Output the [x, y] coordinate of the center of the cell containing the given text.  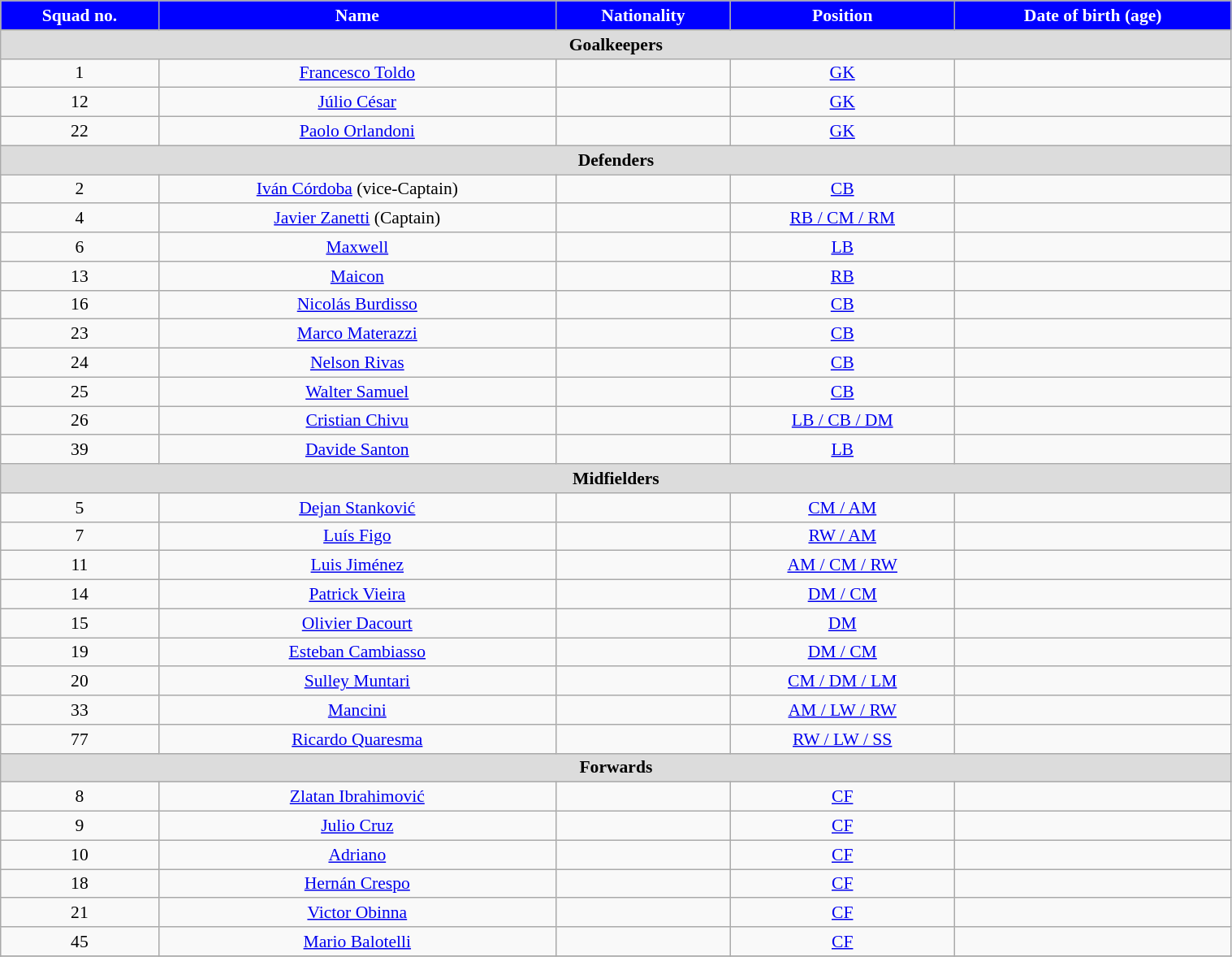
19 [80, 652]
Luis Jiménez [357, 565]
RB / CM / RM [842, 219]
Cristian Chivu [357, 421]
RB [842, 276]
Davide Santon [357, 450]
5 [80, 508]
Júlio César [357, 102]
25 [80, 392]
LB / CB / DM [842, 421]
Maxwell [357, 247]
Luís Figo [357, 536]
Forwards [616, 768]
2 [80, 189]
Patrick Vieira [357, 595]
7 [80, 536]
11 [80, 565]
Defenders [616, 160]
Victor Obinna [357, 913]
Position [842, 15]
Nationality [643, 15]
Mario Balotelli [357, 942]
26 [80, 421]
10 [80, 855]
24 [80, 363]
DM [842, 623]
Date of birth (age) [1093, 15]
16 [80, 305]
18 [80, 884]
Midfielders [616, 478]
AM / CM / RW [842, 565]
Nelson Rivas [357, 363]
Goalkeepers [616, 45]
RW / LW / SS [842, 739]
Nicolás Burdisso [357, 305]
45 [80, 942]
4 [80, 219]
Esteban Cambiasso [357, 652]
Hernán Crespo [357, 884]
20 [80, 682]
Sulley Muntari [357, 682]
6 [80, 247]
RW / AM [842, 536]
Marco Materazzi [357, 334]
39 [80, 450]
33 [80, 710]
Walter Samuel [357, 392]
15 [80, 623]
1 [80, 73]
Francesco Toldo [357, 73]
CM / AM [842, 508]
12 [80, 102]
Maicon [357, 276]
Squad no. [80, 15]
14 [80, 595]
Olivier Dacourt [357, 623]
22 [80, 132]
Paolo Orlandoni [357, 132]
Mancini [357, 710]
Zlatan Ibrahimović [357, 797]
CM / DM / LM [842, 682]
Name [357, 15]
Javier Zanetti (Captain) [357, 219]
Julio Cruz [357, 826]
Adriano [357, 855]
9 [80, 826]
21 [80, 913]
Dejan Stanković [357, 508]
77 [80, 739]
Iván Córdoba (vice-Captain) [357, 189]
23 [80, 334]
Ricardo Quaresma [357, 739]
AM / LW / RW [842, 710]
8 [80, 797]
13 [80, 276]
